For the text-containing cell, return its midpoint in [x, y] coordinate format. 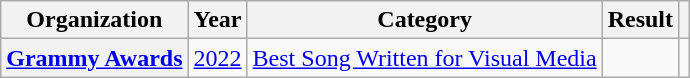
Year [218, 20]
Best Song Written for Visual Media [424, 58]
Organization [94, 20]
Result [640, 20]
Grammy Awards [94, 58]
Category [424, 20]
2022 [218, 58]
